Locate the cell with the specified text and output its (x, y) center coordinate. 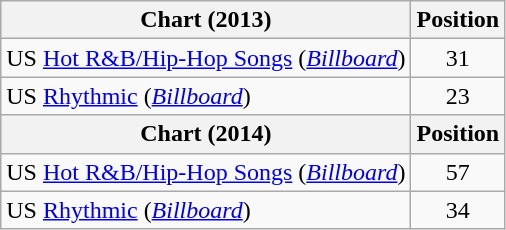
Chart (2014) (206, 134)
Chart (2013) (206, 20)
34 (458, 210)
57 (458, 172)
23 (458, 96)
31 (458, 58)
